Pinpoint the cell where the given text exists, returning its (X, Y) midpoint coordinate. 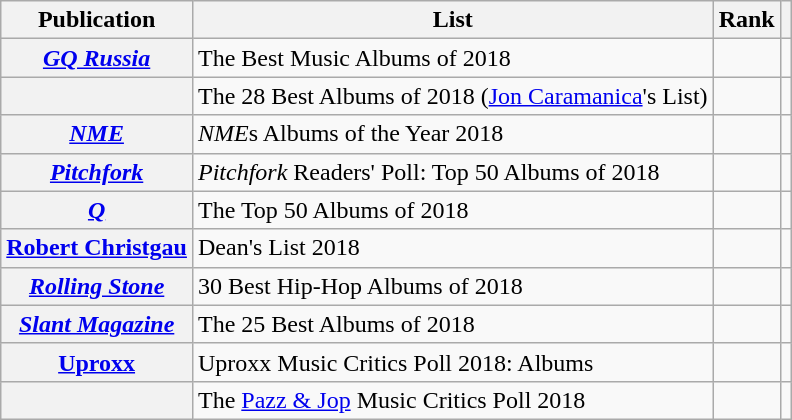
Robert Christgau (97, 248)
NMEs Albums of the Year 2018 (452, 134)
The 25 Best Albums of 2018 (452, 324)
The 28 Best Albums of 2018 (Jon Caramanica's List) (452, 96)
Pitchfork Readers' Poll: Top 50 Albums of 2018 (452, 172)
Publication (97, 20)
NME (97, 134)
Uproxx (97, 362)
Q (97, 210)
Rank (746, 20)
Uproxx Music Critics Poll 2018: Albums (452, 362)
Pitchfork (97, 172)
Dean's List 2018 (452, 248)
List (452, 20)
The Pazz & Jop Music Critics Poll 2018 (452, 400)
GQ Russia (97, 58)
30 Best Hip-Hop Albums of 2018 (452, 286)
Rolling Stone (97, 286)
Slant Magazine (97, 324)
The Top 50 Albums of 2018 (452, 210)
The Best Music Albums of 2018 (452, 58)
